Detect which cell encompasses the target text, then output its (X, Y) center coordinate. 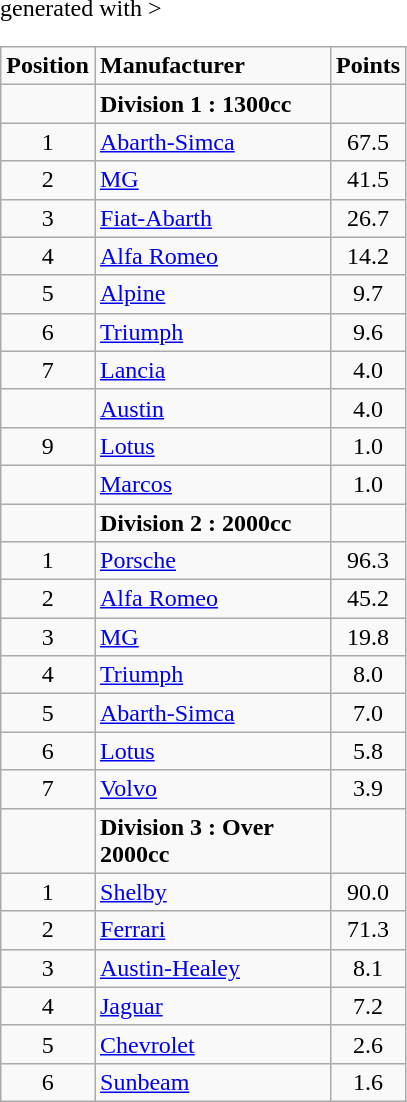
67.5 (368, 142)
41.5 (368, 180)
Sunbeam (212, 1082)
Jaguar (212, 1006)
8.1 (368, 968)
Shelby (212, 892)
Lancia (212, 370)
5.8 (368, 751)
Porsche (212, 561)
9.6 (368, 332)
Division 2 : 2000cc (212, 523)
Alpine (212, 294)
26.7 (368, 218)
96.3 (368, 561)
Manufacturer (212, 66)
9 (48, 446)
Division 1 : 1300cc (212, 104)
Division 3 : Over 2000cc (212, 840)
Marcos (212, 484)
1.6 (368, 1082)
45.2 (368, 599)
71.3 (368, 930)
3.9 (368, 789)
90.0 (368, 892)
8.0 (368, 675)
2.6 (368, 1044)
Chevrolet (212, 1044)
Position (48, 66)
7.0 (368, 713)
Austin (212, 408)
Fiat-Abarth (212, 218)
Ferrari (212, 930)
9.7 (368, 294)
Austin-Healey (212, 968)
Points (368, 66)
19.8 (368, 637)
Volvo (212, 789)
14.2 (368, 256)
7.2 (368, 1006)
